Return the [x, y] coordinate for the center point of the cell that contains the specified text.  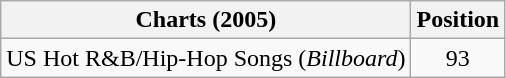
93 [458, 58]
US Hot R&B/Hip-Hop Songs (Billboard) [206, 58]
Charts (2005) [206, 20]
Position [458, 20]
